Capture the cell that displays the provided text and extract its (X, Y) central coordinate. 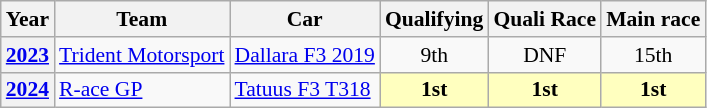
Quali Race (544, 19)
Tatuus F3 T318 (305, 90)
2024 (28, 90)
Dallara F3 2019 (305, 55)
Team (142, 19)
Trident Motorsport (142, 55)
R-ace GP (142, 90)
15th (653, 55)
Main race (653, 19)
Qualifying (434, 19)
9th (434, 55)
Car (305, 19)
DNF (544, 55)
2023 (28, 55)
Year (28, 19)
